Search for the cell housing the specified text and yield its [X, Y] center coordinate. 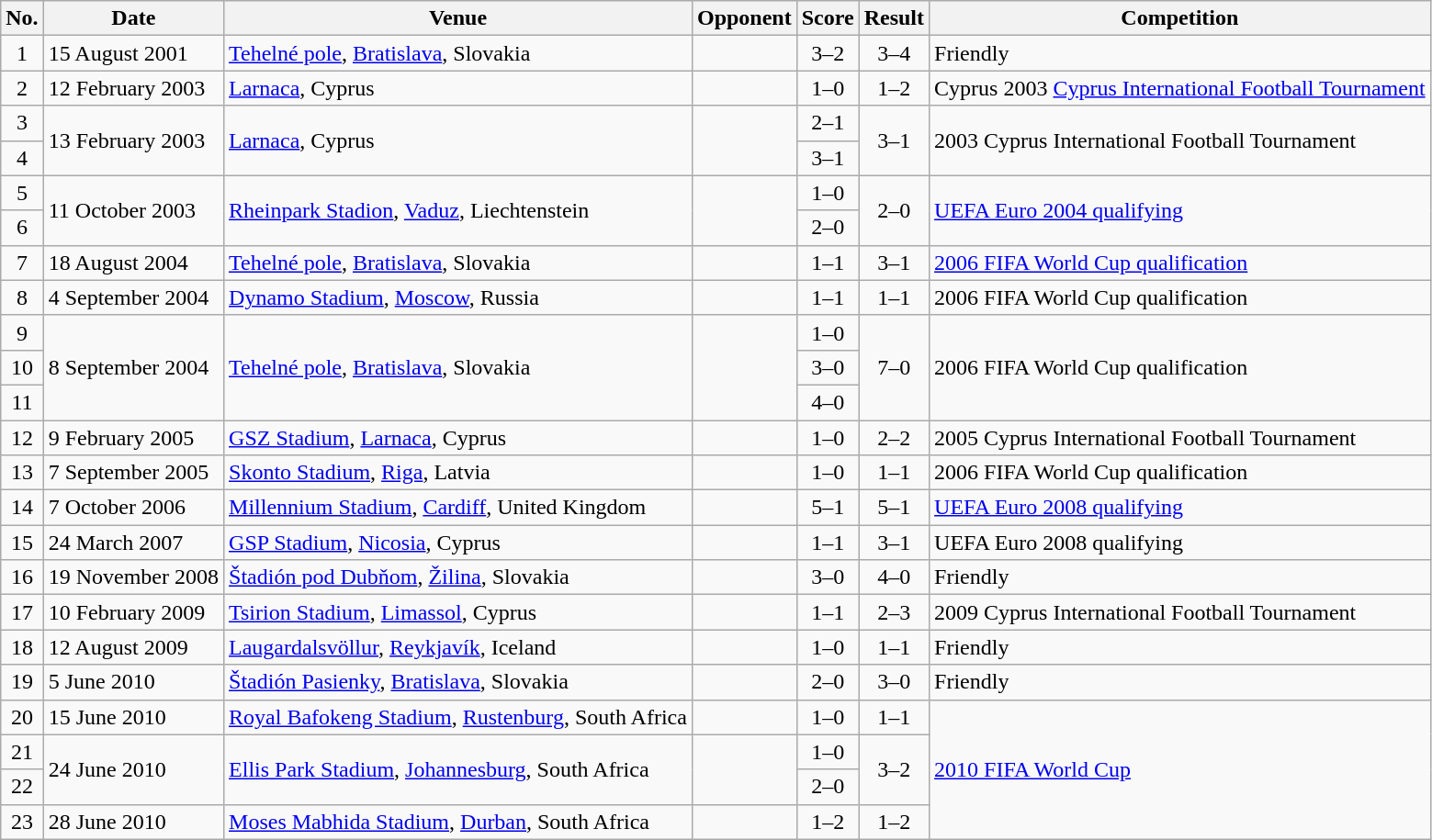
2–2 [894, 438]
11 October 2003 [133, 210]
Štadión pod Dubňom, Žilina, Slovakia [458, 577]
7 October 2006 [133, 508]
Dynamo Stadium, Moscow, Russia [458, 297]
14 [22, 508]
2009 Cyprus International Football Tournament [1180, 612]
Štadión Pasienky, Bratislava, Slovakia [458, 682]
4 September 2004 [133, 297]
12 February 2003 [133, 88]
13 February 2003 [133, 140]
2 [22, 88]
Rheinpark Stadion, Vaduz, Liechtenstein [458, 210]
Cyprus 2003 Cyprus International Football Tournament [1180, 88]
2–1 [828, 123]
8 September 2004 [133, 367]
20 [22, 717]
2005 Cyprus International Football Tournament [1180, 438]
Ellis Park Stadium, Johannesburg, South Africa [458, 769]
3–4 [894, 53]
9 February 2005 [133, 438]
28 June 2010 [133, 822]
23 [22, 822]
6 [22, 228]
7 September 2005 [133, 473]
15 August 2001 [133, 53]
Laugardalsvöllur, Reykjavík, Iceland [458, 647]
Competition [1180, 18]
Result [894, 18]
13 [22, 473]
10 February 2009 [133, 612]
17 [22, 612]
Opponent [744, 18]
1 [22, 53]
8 [22, 297]
24 March 2007 [133, 543]
Date [133, 18]
12 August 2009 [133, 647]
Skonto Stadium, Riga, Latvia [458, 473]
7–0 [894, 367]
Millennium Stadium, Cardiff, United Kingdom [458, 508]
9 [22, 332]
GSZ Stadium, Larnaca, Cyprus [458, 438]
24 June 2010 [133, 769]
18 August 2004 [133, 263]
GSP Stadium, Nicosia, Cyprus [458, 543]
15 [22, 543]
Score [828, 18]
18 [22, 647]
5 June 2010 [133, 682]
Venue [458, 18]
UEFA Euro 2004 qualifying [1180, 210]
5 [22, 193]
Royal Bafokeng Stadium, Rustenburg, South Africa [458, 717]
4 [22, 158]
2003 Cyprus International Football Tournament [1180, 140]
7 [22, 263]
19 [22, 682]
12 [22, 438]
2010 FIFA World Cup [1180, 769]
Tsirion Stadium, Limassol, Cyprus [458, 612]
21 [22, 752]
Moses Mabhida Stadium, Durban, South Africa [458, 822]
No. [22, 18]
11 [22, 402]
3 [22, 123]
15 June 2010 [133, 717]
2–3 [894, 612]
16 [22, 577]
22 [22, 787]
10 [22, 367]
19 November 2008 [133, 577]
